Determine the [X, Y] coordinate at the center of the cell enclosing the given text.  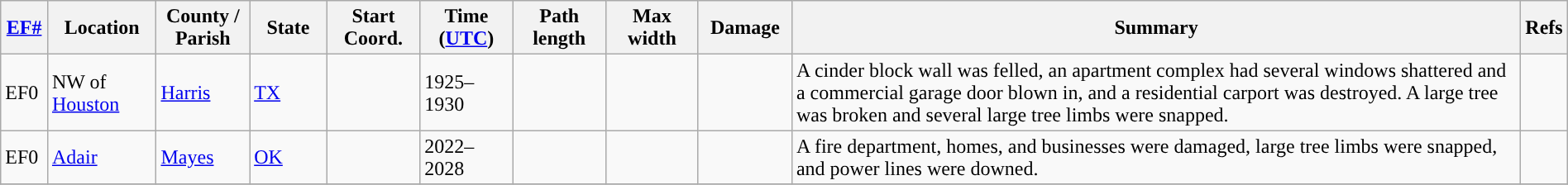
OK [289, 157]
Start Coord. [374, 28]
TX [289, 92]
Max width [652, 28]
Refs [1544, 28]
Time (UTC) [466, 28]
Adair [102, 157]
NW of Houston [102, 92]
EF# [25, 28]
County / Parish [203, 28]
Path length [559, 28]
Damage [744, 28]
2022–2028 [466, 157]
1925–1930 [466, 92]
A fire department, homes, and businesses were damaged, large tree limbs were snapped, and power lines were downed. [1156, 157]
Harris [203, 92]
Summary [1156, 28]
State [289, 28]
Location [102, 28]
Mayes [203, 157]
